Return (X, Y) of the center of cell containing provided text 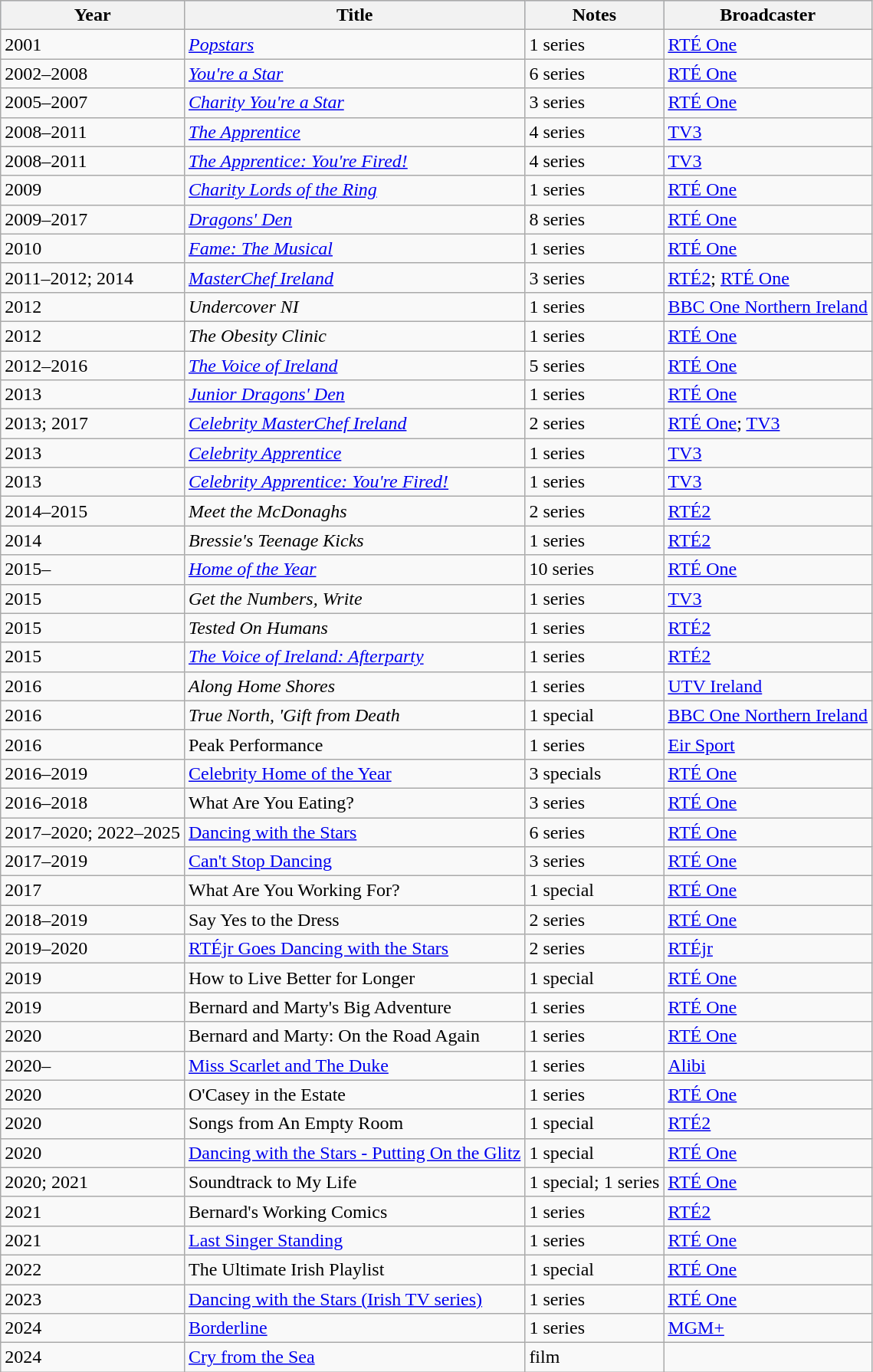
Bernard's Working Comics (354, 1211)
What Are You Working For? (354, 891)
2019–2020 (93, 949)
10 series (595, 569)
5 series (595, 366)
2013; 2017 (93, 424)
1 special; 1 series (595, 1182)
2005–2007 (93, 103)
2014–2015 (93, 511)
Bressie's Teenage Kicks (354, 540)
2001 (93, 44)
The Ultimate Irish Playlist (354, 1269)
2016–2019 (93, 773)
Notes (595, 15)
Tested On Humans (354, 628)
Say Yes to the Dress (354, 920)
Meet the McDonaghs (354, 511)
The Apprentice (354, 132)
How to Live Better for Longer (354, 978)
Charity You're a Star (354, 103)
Junior Dragons' Den (354, 395)
3 specials (595, 773)
Celebrity MasterChef Ireland (354, 424)
Eir Sport (768, 744)
2017–2019 (93, 862)
2017 (93, 891)
Dancing with the Stars - Putting On the Glitz (354, 1153)
Title (354, 15)
RTÉjr (768, 949)
Popstars (354, 44)
2012–2016 (93, 366)
RTÉ2; RTÉ One (768, 277)
The Obesity Clinic (354, 336)
2018–2019 (93, 920)
Peak Performance (354, 744)
Dancing with the Stars (Irish TV series) (354, 1299)
MasterChef Ireland (354, 277)
2014 (93, 540)
Celebrity Home of the Year (354, 773)
film (595, 1357)
Bernard and Marty: On the Road Again (354, 1036)
Alibi (768, 1065)
O'Casey in the Estate (354, 1095)
2020; 2021 (93, 1182)
Miss Scarlet and The Duke (354, 1065)
Last Singer Standing (354, 1240)
Year (93, 15)
2002–2008 (93, 74)
The Voice of Ireland: Afterparty (354, 657)
Songs from An Empty Room (354, 1124)
True North, 'Gift from Death (354, 715)
UTV Ireland (768, 686)
Dragons' Den (354, 219)
Celebrity Apprentice: You're Fired! (354, 482)
The Apprentice: You're Fired! (354, 161)
Charity Lords of the Ring (354, 190)
Borderline (354, 1328)
Broadcaster (768, 15)
RTÉjr Goes Dancing with the Stars (354, 949)
Cry from the Sea (354, 1357)
2010 (93, 248)
2011–2012; 2014 (93, 277)
2009–2017 (93, 219)
Undercover NI (354, 307)
What Are You Eating? (354, 803)
2016–2018 (93, 803)
2009 (93, 190)
Home of the Year (354, 569)
Fame: The Musical (354, 248)
2017–2020; 2022–2025 (93, 832)
Get the Numbers, Write (354, 599)
2015– (93, 569)
The Voice of Ireland (354, 366)
You're a Star (354, 74)
Along Home Shores (354, 686)
2020– (93, 1065)
Celebrity Apprentice (354, 453)
Bernard and Marty's Big Adventure (354, 1007)
Can't Stop Dancing (354, 862)
Dancing with the Stars (354, 832)
2022 (93, 1269)
Soundtrack to My Life (354, 1182)
RTÉ One; TV3 (768, 424)
8 series (595, 219)
2023 (93, 1299)
MGM+ (768, 1328)
